From the cell containing the given text, extract its center point as (X, Y) coordinate. 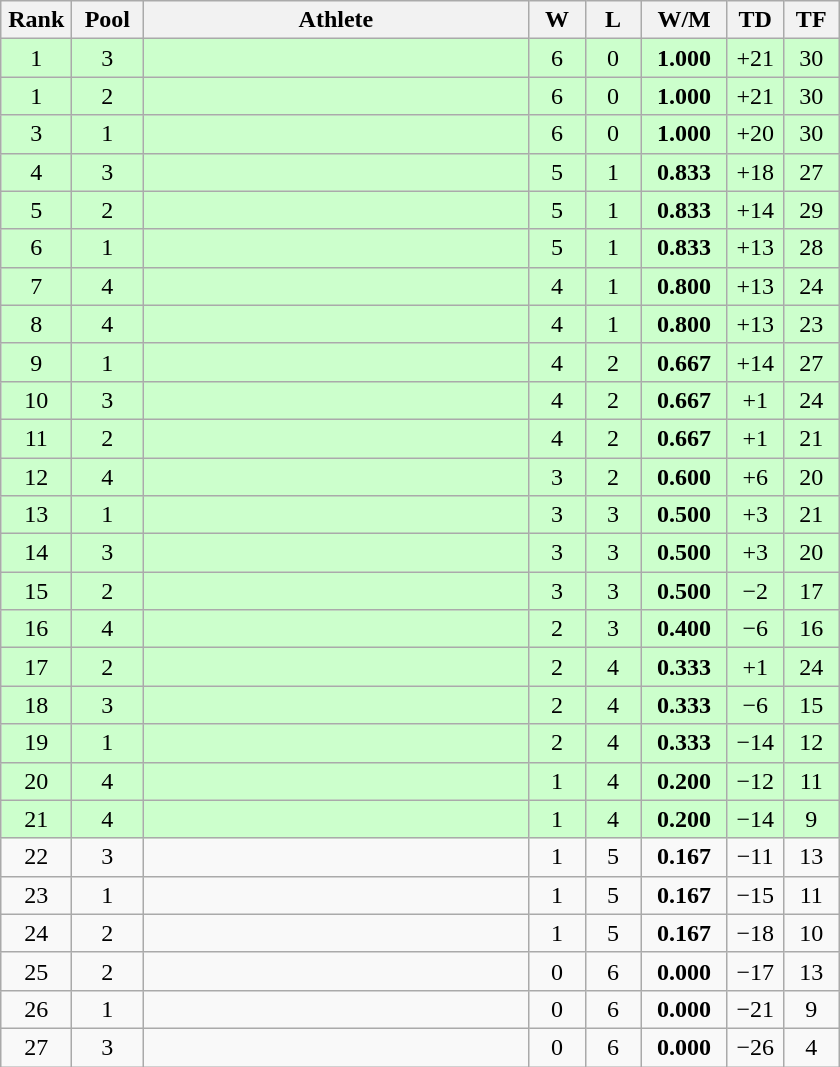
L (613, 20)
+18 (755, 172)
19 (36, 743)
−15 (755, 895)
22 (36, 857)
14 (36, 553)
−21 (755, 1009)
25 (36, 971)
−2 (755, 591)
−18 (755, 933)
−11 (755, 857)
29 (811, 210)
W/M (684, 20)
Athlete (336, 20)
−12 (755, 781)
26 (36, 1009)
+20 (755, 134)
8 (36, 324)
TF (811, 20)
28 (811, 248)
−17 (755, 971)
+6 (755, 477)
18 (36, 705)
W (557, 20)
TD (755, 20)
−26 (755, 1047)
Pool (108, 20)
7 (36, 286)
0.400 (684, 629)
Rank (36, 20)
0.600 (684, 477)
